Detect which cell encompasses the target text, then output its [x, y] center coordinate. 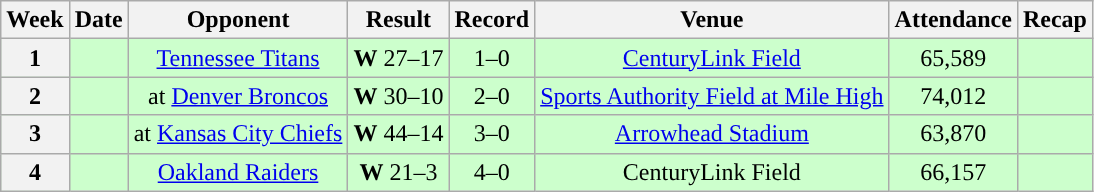
2–0 [492, 96]
Week [35, 20]
Venue [712, 20]
Tennessee Titans [238, 58]
W 21–3 [398, 172]
W 44–14 [398, 134]
Sports Authority Field at Mile High [712, 96]
3 [35, 134]
Record [492, 20]
at Denver Broncos [238, 96]
W 30–10 [398, 96]
1 [35, 58]
74,012 [953, 96]
Oakland Raiders [238, 172]
4 [35, 172]
2 [35, 96]
4–0 [492, 172]
Result [398, 20]
1–0 [492, 58]
Arrowhead Stadium [712, 134]
66,157 [953, 172]
W 27–17 [398, 58]
3–0 [492, 134]
Recap [1054, 20]
63,870 [953, 134]
Opponent [238, 20]
Attendance [953, 20]
at Kansas City Chiefs [238, 134]
65,589 [953, 58]
Date [98, 20]
